Capture the cell that displays the provided text and extract its [X, Y] central coordinate. 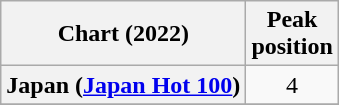
Peakposition [292, 34]
Japan (Japan Hot 100) [124, 85]
4 [292, 85]
Chart (2022) [124, 34]
